Capture the cell that displays the provided text and extract its (x, y) central coordinate. 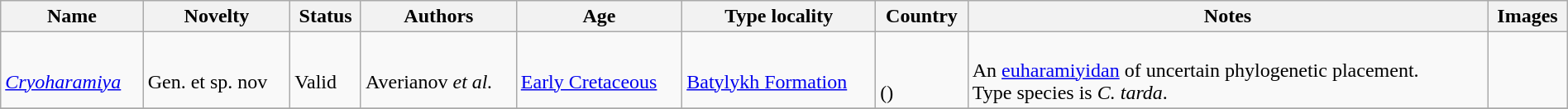
Country (922, 17)
Gen. et sp. nov (217, 70)
Notes (1227, 17)
Type locality (779, 17)
() (922, 70)
Novelty (217, 17)
Cryoharamiya (72, 70)
Status (326, 17)
Early Cretaceous (599, 70)
Name (72, 17)
Images (1527, 17)
Averianov et al. (438, 70)
Valid (326, 70)
Age (599, 17)
An euharamiyidan of uncertain phylogenetic placement. Type species is C. tarda. (1227, 70)
Batylykh Formation (779, 70)
Authors (438, 17)
